Provide the (x, y) coordinate of the cell's center where the given text is located.  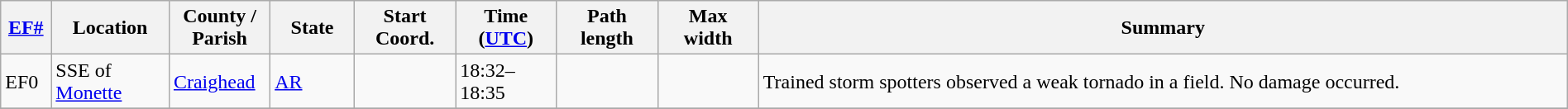
EF0 (26, 81)
EF# (26, 28)
Max width (708, 28)
SSE of Monette (111, 81)
County / Parish (219, 28)
Path length (607, 28)
State (313, 28)
Summary (1163, 28)
Time (UTC) (506, 28)
Craighead (219, 81)
Start Coord. (404, 28)
Location (111, 28)
18:32–18:35 (506, 81)
Trained storm spotters observed a weak tornado in a field. No damage occurred. (1163, 81)
AR (313, 81)
